Return (X, Y) of the center of cell containing provided text 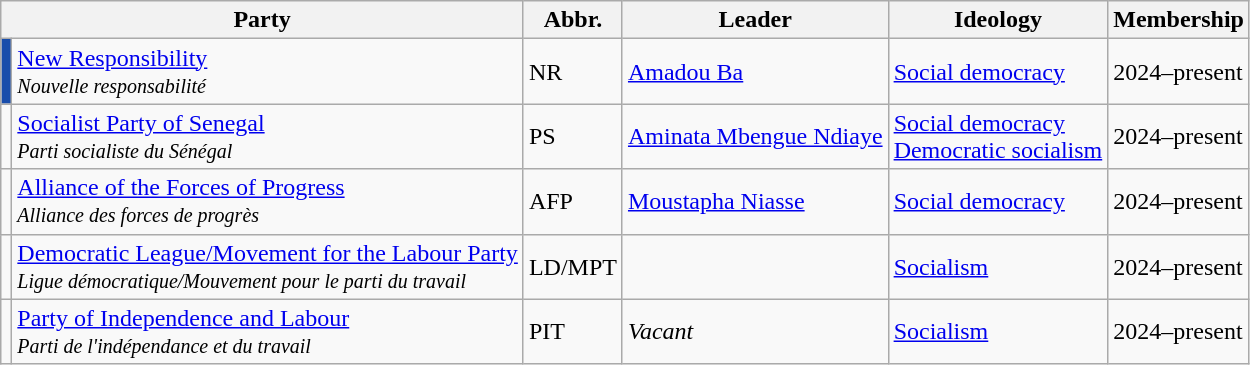
Aminata Mbengue Ndiaye (755, 136)
Democratic League/Movement for the Labour PartyLigue démocratique/Mouvement pour le parti du travail (268, 266)
Party of Independence and LabourParti de l'indépendance et du travail (268, 332)
Party (262, 20)
AFP (572, 202)
Vacant (755, 332)
Socialist Party of SenegalParti socialiste du Sénégal (268, 136)
New ResponsibilityNouvelle responsabilité (268, 72)
PS (572, 136)
Moustapha Niasse (755, 202)
NR (572, 72)
Alliance of the Forces of ProgressAlliance des forces de progrès (268, 202)
Social democracyDemocratic socialism (998, 136)
Abbr. (572, 20)
Leader (755, 20)
Membership (1179, 20)
LD/MPT (572, 266)
Amadou Ba (755, 72)
PIT (572, 332)
Ideology (998, 20)
